Provide the (x, y) coordinate of the cell's center where the given text is located.  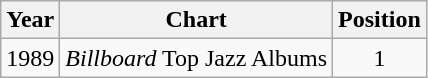
1 (380, 58)
Chart (196, 20)
Position (380, 20)
1989 (30, 58)
Year (30, 20)
Billboard Top Jazz Albums (196, 58)
